Determine the (X, Y) coordinate at the center of the cell enclosing the given text.  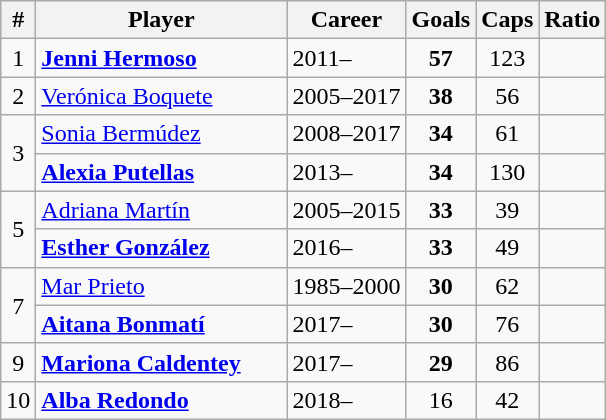
56 (508, 96)
Alba Redondo (162, 400)
5 (18, 229)
2013– (346, 172)
7 (18, 305)
29 (441, 362)
10 (18, 400)
62 (508, 286)
Sonia Bermúdez (162, 134)
123 (508, 58)
86 (508, 362)
2005–2017 (346, 96)
Ratio (572, 20)
42 (508, 400)
Alexia Putellas (162, 172)
2008–2017 (346, 134)
Player (162, 20)
38 (441, 96)
Goals (441, 20)
Aitana Bonmatí (162, 324)
130 (508, 172)
49 (508, 248)
2016– (346, 248)
Caps (508, 20)
2005–2015 (346, 210)
16 (441, 400)
Verónica Boquete (162, 96)
Mar Prieto (162, 286)
2 (18, 96)
3 (18, 153)
Mariona Caldentey (162, 362)
2011– (346, 58)
39 (508, 210)
61 (508, 134)
9 (18, 362)
Jenni Hermoso (162, 58)
2018– (346, 400)
Esther González (162, 248)
76 (508, 324)
# (18, 20)
1 (18, 58)
Career (346, 20)
1985–2000 (346, 286)
57 (441, 58)
Adriana Martín (162, 210)
